For the text-containing cell, return its midpoint in [X, Y] coordinate format. 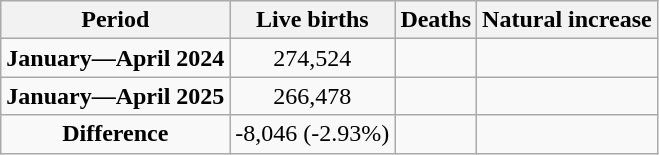
Deaths [436, 20]
Natural increase [568, 20]
-8,046 (-2.93%) [312, 134]
Difference [116, 134]
266,478 [312, 96]
January—April 2024 [116, 58]
Live births [312, 20]
January—April 2025 [116, 96]
Period [116, 20]
274,524 [312, 58]
